From the cell containing the given text, extract its center point as (X, Y) coordinate. 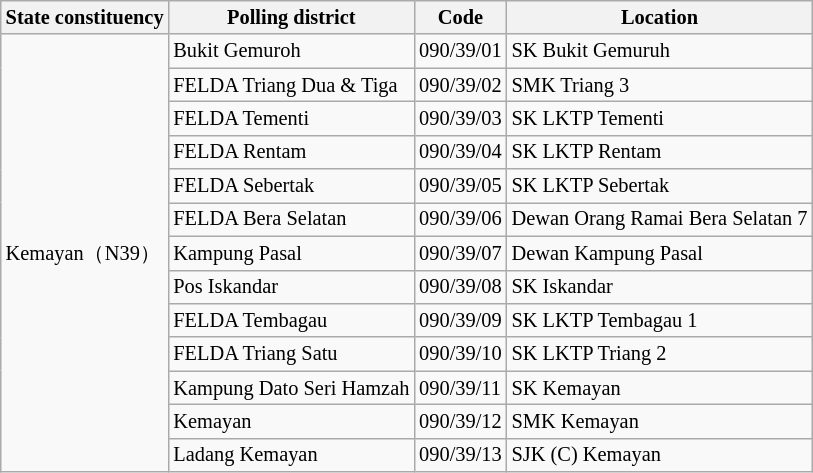
090/39/03 (460, 118)
FELDA Triang Dua & Tiga (291, 85)
SK Iskandar (660, 287)
Kemayan (291, 421)
Dewan Kampung Pasal (660, 253)
SK LKTP Rentam (660, 152)
SK Bukit Gemuruh (660, 51)
090/39/11 (460, 388)
FELDA Tementi (291, 118)
FELDA Tembagau (291, 320)
Kampung Dato Seri Hamzah (291, 388)
FELDA Rentam (291, 152)
090/39/06 (460, 219)
Kemayan（N39） (85, 253)
FELDA Triang Satu (291, 354)
090/39/05 (460, 186)
SK LKTP Tementi (660, 118)
Bukit Gemuroh (291, 51)
090/39/13 (460, 455)
090/39/02 (460, 85)
SMK Triang 3 (660, 85)
Code (460, 17)
Kampung Pasal (291, 253)
FELDA Sebertak (291, 186)
SMK Kemayan (660, 421)
SK LKTP Tembagau 1 (660, 320)
SK Kemayan (660, 388)
Polling district (291, 17)
090/39/01 (460, 51)
090/39/08 (460, 287)
SK LKTP Triang 2 (660, 354)
SK LKTP Sebertak (660, 186)
Dewan Orang Ramai Bera Selatan 7 (660, 219)
Location (660, 17)
090/39/10 (460, 354)
FELDA Bera Selatan (291, 219)
Pos Iskandar (291, 287)
090/39/12 (460, 421)
090/39/04 (460, 152)
Ladang Kemayan (291, 455)
090/39/09 (460, 320)
SJK (C) Kemayan (660, 455)
State constituency (85, 17)
090/39/07 (460, 253)
